Locate the cell with the specified text and output its (x, y) center coordinate. 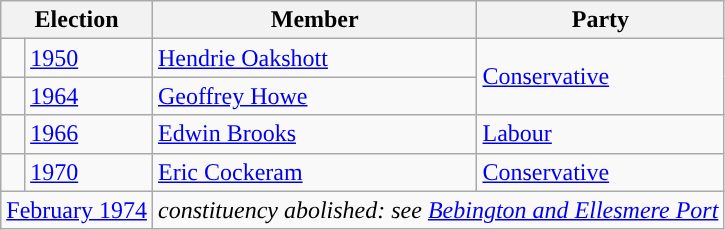
Labour (600, 134)
Election (77, 20)
Party (600, 20)
1970 (89, 172)
February 1974 (77, 210)
1966 (89, 134)
Hendrie Oakshott (314, 58)
constituency abolished: see Bebington and Ellesmere Port (438, 210)
1950 (89, 58)
Member (314, 20)
Geoffrey Howe (314, 96)
Edwin Brooks (314, 134)
1964 (89, 96)
Eric Cockeram (314, 172)
